For the text-containing cell, return its midpoint in [x, y] coordinate format. 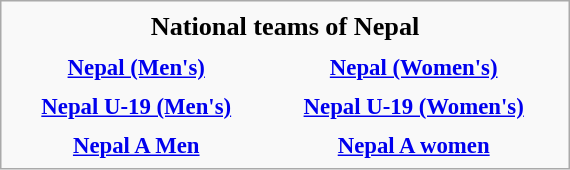
Nepal A women [414, 146]
National teams of Nepal [285, 26]
Nepal U-19 (Women's) [414, 107]
Nepal (Women's) [414, 68]
Nepal (Men's) [136, 68]
Nepal U-19 (Men's) [136, 107]
Nepal A Men [136, 146]
